Return [x, y] of the center of cell containing provided text 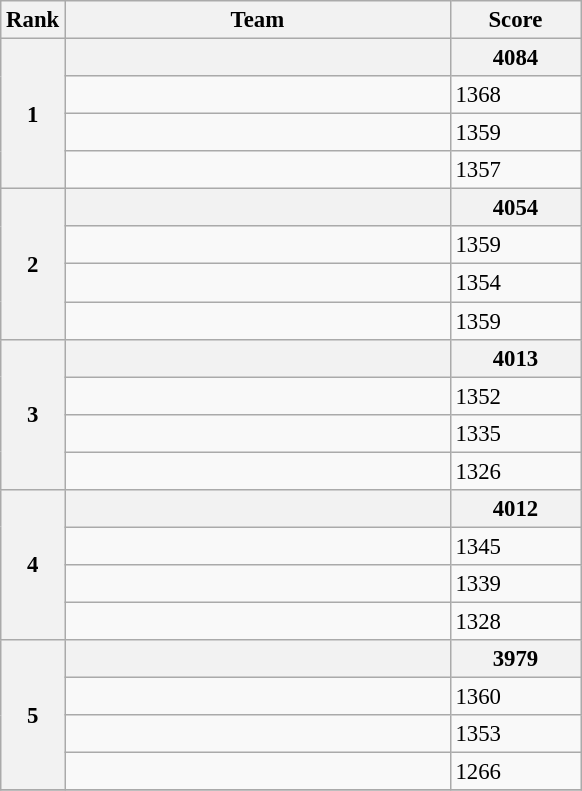
Team [258, 20]
1360 [516, 697]
5 [33, 715]
1353 [516, 734]
3 [33, 414]
4054 [516, 208]
4 [33, 565]
1354 [516, 283]
1339 [516, 584]
1357 [516, 170]
4013 [516, 358]
1266 [516, 772]
1328 [516, 621]
1335 [516, 433]
3979 [516, 659]
1368 [516, 95]
1 [33, 114]
1326 [516, 471]
1345 [516, 546]
4084 [516, 58]
4012 [516, 509]
1352 [516, 396]
2 [33, 264]
Rank [33, 20]
Score [516, 20]
